Return [X, Y] of the center of cell containing provided text 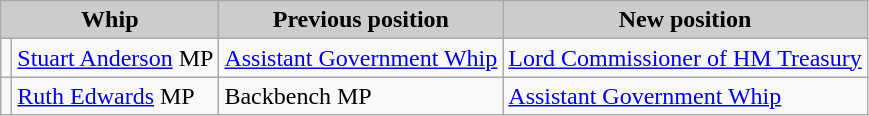
Stuart Anderson MP [116, 58]
Whip [110, 20]
Lord Commissioner of HM Treasury [685, 58]
Ruth Edwards MP [116, 96]
Backbench MP [361, 96]
Previous position [361, 20]
New position [685, 20]
